Return the (x, y) coordinate for the center point of the cell that contains the specified text.  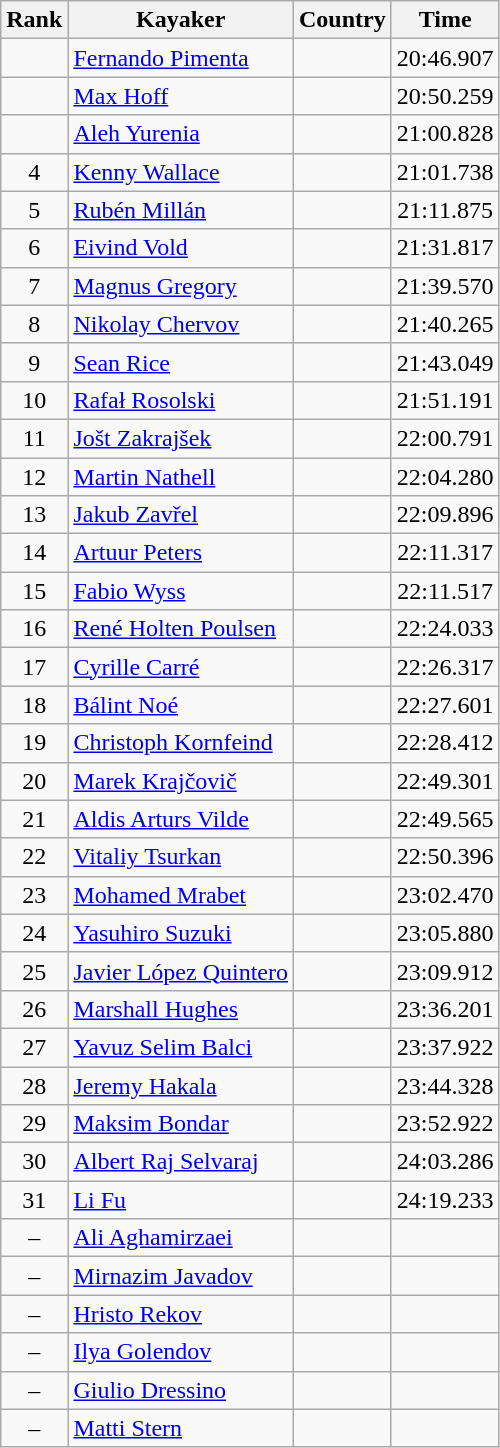
22:27.601 (445, 705)
11 (34, 438)
Hristo Rekov (181, 1314)
14 (34, 553)
27 (34, 1047)
4 (34, 172)
22:04.280 (445, 477)
19 (34, 743)
Rafał Rosolski (181, 400)
31 (34, 1200)
15 (34, 591)
18 (34, 705)
22:28.412 (445, 743)
Marek Krajčovič (181, 781)
22:11.517 (445, 591)
Albert Raj Selvaraj (181, 1162)
21:40.265 (445, 324)
Matti Stern (181, 1428)
23:36.201 (445, 1009)
21:00.828 (445, 134)
22:50.396 (445, 857)
12 (34, 477)
23:44.328 (445, 1085)
20:46.907 (445, 58)
21:31.817 (445, 248)
6 (34, 248)
Jeremy Hakala (181, 1085)
23:37.922 (445, 1047)
22 (34, 857)
Magnus Gregory (181, 286)
21:01.738 (445, 172)
Cyrille Carré (181, 667)
23:09.912 (445, 971)
Bálint Noé (181, 705)
23:02.470 (445, 895)
25 (34, 971)
22:49.565 (445, 819)
Mohamed Mrabet (181, 895)
Giulio Dressino (181, 1390)
Yavuz Selim Balci (181, 1047)
Maksim Bondar (181, 1124)
21:51.191 (445, 400)
5 (34, 210)
21 (34, 819)
28 (34, 1085)
21:39.570 (445, 286)
Jošt Zakrajšek (181, 438)
22:11.317 (445, 553)
16 (34, 629)
9 (34, 362)
Max Hoff (181, 96)
21:43.049 (445, 362)
22:00.791 (445, 438)
Rubén Millán (181, 210)
Country (343, 20)
Aleh Yurenia (181, 134)
Artuur Peters (181, 553)
Fabio Wyss (181, 591)
30 (34, 1162)
13 (34, 515)
10 (34, 400)
Ali Aghamirzaei (181, 1238)
21:11.875 (445, 210)
22:09.896 (445, 515)
24:03.286 (445, 1162)
17 (34, 667)
22:26.317 (445, 667)
Martin Nathell (181, 477)
Jakub Zavřel (181, 515)
Marshall Hughes (181, 1009)
Aldis Arturs Vilde (181, 819)
Kenny Wallace (181, 172)
Javier López Quintero (181, 971)
Ilya Golendov (181, 1352)
24:19.233 (445, 1200)
Eivind Vold (181, 248)
29 (34, 1124)
Fernando Pimenta (181, 58)
Mirnazim Javadov (181, 1276)
7 (34, 286)
20 (34, 781)
20:50.259 (445, 96)
Vitaliy Tsurkan (181, 857)
Nikolay Chervov (181, 324)
23 (34, 895)
23:52.922 (445, 1124)
Yasuhiro Suzuki (181, 933)
Kayaker (181, 20)
Li Fu (181, 1200)
26 (34, 1009)
24 (34, 933)
22:24.033 (445, 629)
23:05.880 (445, 933)
Christoph Kornfeind (181, 743)
8 (34, 324)
22:49.301 (445, 781)
Rank (34, 20)
René Holten Poulsen (181, 629)
Sean Rice (181, 362)
Time (445, 20)
